From the cell containing the given text, extract its center point as (x, y) coordinate. 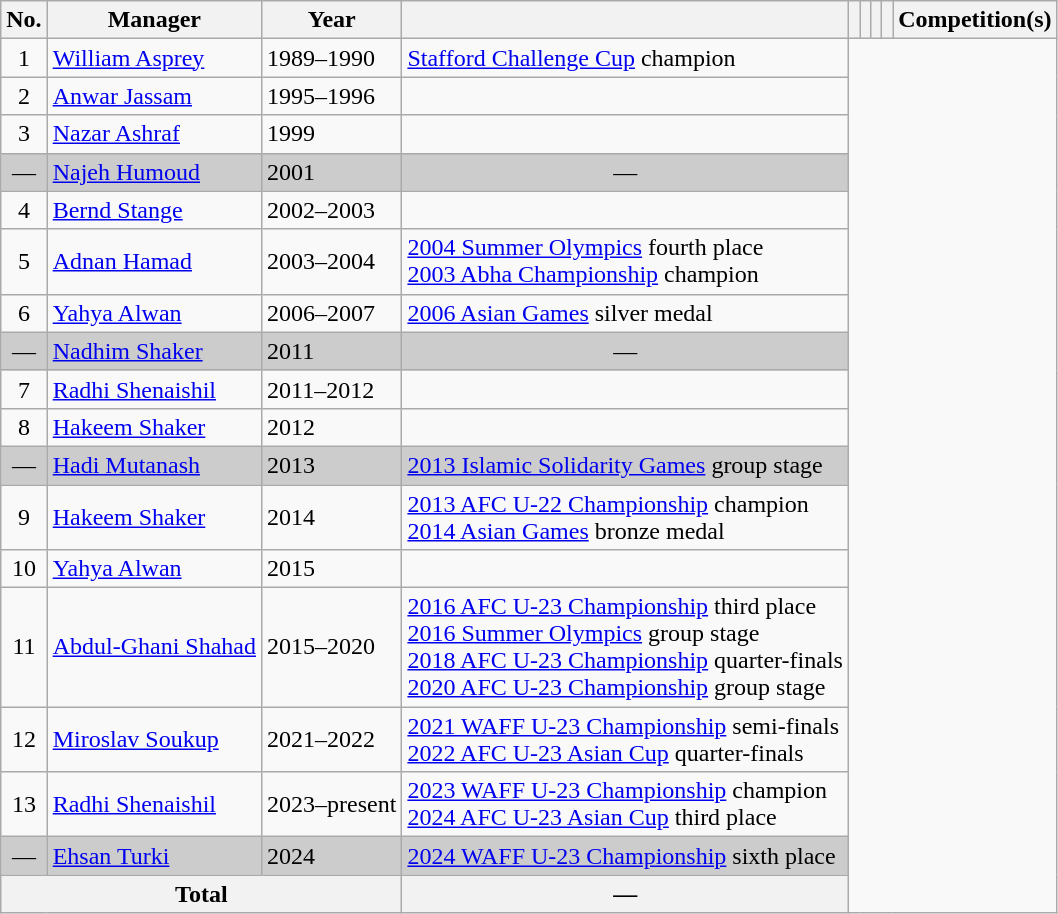
Ehsan Turki (154, 856)
2 (24, 96)
2011 (332, 351)
2013 Islamic Solidarity Games group stage (626, 465)
2015 (332, 569)
Year (332, 20)
Hadi Mutanash (154, 465)
2012 (332, 427)
10 (24, 569)
1999 (332, 134)
1 (24, 58)
8 (24, 427)
Najeh Humoud (154, 172)
2024 WAFF U-23 Championship sixth place (626, 856)
2014 (332, 516)
9 (24, 516)
1989–1990 (332, 58)
2003–2004 (332, 262)
Adnan Hamad (154, 262)
7 (24, 389)
2011–2012 (332, 389)
2024 (332, 856)
2002–2003 (332, 210)
Miroslav Soukup (154, 740)
2015–2020 (332, 648)
2023–present (332, 804)
2004 Summer Olympics fourth place2003 Abha Championship champion (626, 262)
2021 WAFF U-23 Championship semi-finals2022 AFC U-23 Asian Cup quarter-finals (626, 740)
2006 Asian Games silver medal (626, 313)
6 (24, 313)
2013 (332, 465)
Nazar Ashraf (154, 134)
2006–2007 (332, 313)
2013 AFC U-22 Championship champion2014 Asian Games bronze medal (626, 516)
5 (24, 262)
2023 WAFF U-23 Championship champion2024 AFC U-23 Asian Cup third place (626, 804)
4 (24, 210)
2016 AFC U-23 Championship third place2016 Summer Olympics group stage2018 AFC U-23 Championship quarter-finals2020 AFC U-23 Championship group stage (626, 648)
3 (24, 134)
Anwar Jassam (154, 96)
13 (24, 804)
12 (24, 740)
1995–1996 (332, 96)
Competition(s) (975, 20)
Stafford Challenge Cup champion (626, 58)
Abdul-Ghani Shahad (154, 648)
Nadhim Shaker (154, 351)
Bernd Stange (154, 210)
2001 (332, 172)
Manager (154, 20)
No. (24, 20)
William Asprey (154, 58)
2021–2022 (332, 740)
11 (24, 648)
Total (202, 894)
